Output the (x, y) coordinate of the center of the cell containing the given text.  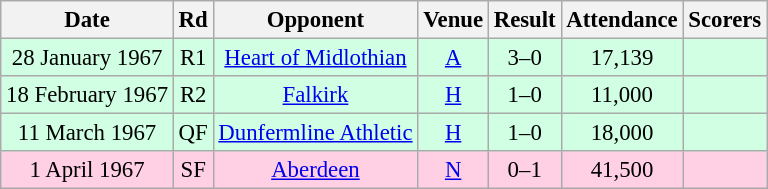
Date (88, 20)
18 February 1967 (88, 95)
Attendance (622, 20)
Heart of Midlothian (316, 58)
Venue (454, 20)
Result (524, 20)
R1 (193, 58)
28 January 1967 (88, 58)
R2 (193, 95)
18,000 (622, 133)
41,500 (622, 170)
17,139 (622, 58)
3–0 (524, 58)
Opponent (316, 20)
Falkirk (316, 95)
Dunfermline Athletic (316, 133)
Aberdeen (316, 170)
Rd (193, 20)
A (454, 58)
11 March 1967 (88, 133)
1 April 1967 (88, 170)
Scorers (725, 20)
N (454, 170)
QF (193, 133)
SF (193, 170)
0–1 (524, 170)
11,000 (622, 95)
